Return [X, Y] of the center of cell containing provided text 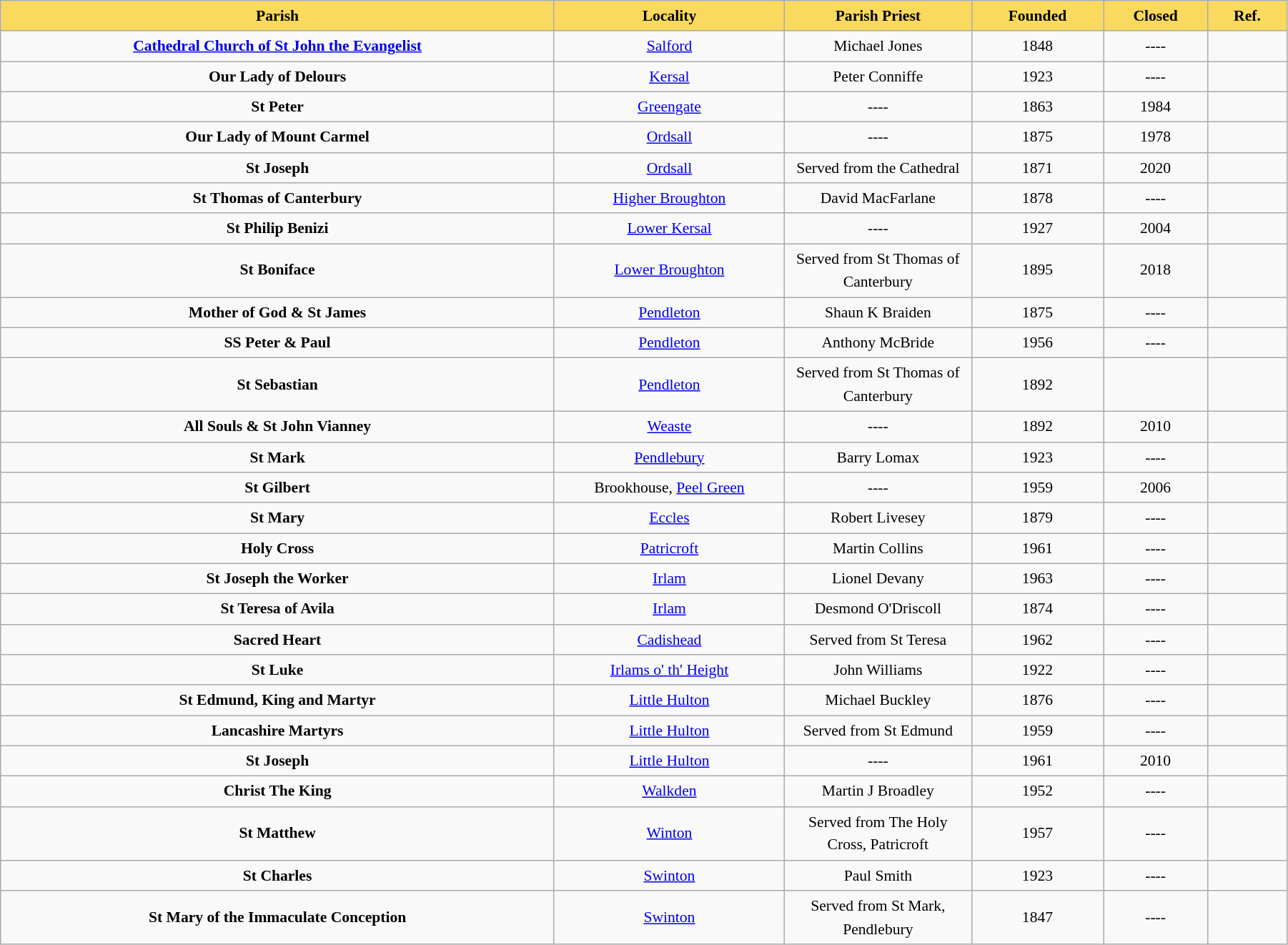
St Edmund, King and Martyr [277, 701]
1879 [1037, 519]
Our Lady of Mount Carmel [277, 137]
1922 [1037, 671]
Michael Buckley [878, 701]
1871 [1037, 169]
1984 [1156, 107]
Mother of God & St James [277, 313]
Closed [1156, 16]
Brookhouse, Peel Green [669, 488]
Martin J Broadley [878, 792]
Founded [1037, 16]
1956 [1037, 343]
1895 [1037, 270]
1863 [1037, 107]
St Gilbert [277, 488]
St Thomas of Canterbury [277, 199]
Parish [277, 16]
Kersal [669, 77]
Winton [669, 833]
Salford [669, 47]
St Teresa of Avila [277, 609]
St Peter [277, 107]
Lionel Devany [878, 579]
Served from St Mark, Pendlebury [878, 918]
St Sebastian [277, 385]
Greengate [669, 107]
Holy Cross [277, 549]
Eccles [669, 519]
Paul Smith [878, 876]
Lancashire Martyrs [277, 731]
Irlams o' th' Height [669, 671]
St Luke [277, 671]
St Matthew [277, 833]
2004 [1156, 229]
Walkden [669, 792]
Lower Broughton [669, 270]
Peter Conniffe [878, 77]
Served from St Edmund [878, 731]
Shaun K Braiden [878, 313]
Desmond O'Driscoll [878, 609]
1848 [1037, 47]
Sacred Heart [277, 640]
Martin Collins [878, 549]
Our Lady of Delours [277, 77]
Anthony McBride [878, 343]
St Mary [277, 519]
1978 [1156, 137]
Higher Broughton [669, 199]
Cadishead [669, 640]
1952 [1037, 792]
Cathedral Church of St John the Evangelist [277, 47]
Locality [669, 16]
All Souls & St John Vianney [277, 427]
St Joseph the Worker [277, 579]
1874 [1037, 609]
Pendlebury [669, 457]
2006 [1156, 488]
1876 [1037, 701]
1957 [1037, 833]
St Boniface [277, 270]
Ref. [1247, 16]
SS Peter & Paul [277, 343]
Barry Lomax [878, 457]
1962 [1037, 640]
Served from The Holy Cross, Patricroft [878, 833]
1847 [1037, 918]
St Charles [277, 876]
St Mary of the Immaculate Conception [277, 918]
Robert Livesey [878, 519]
1963 [1037, 579]
2018 [1156, 270]
David MacFarlane [878, 199]
Michael Jones [878, 47]
Served from the Cathedral [878, 169]
1927 [1037, 229]
Patricroft [669, 549]
Weaste [669, 427]
2020 [1156, 169]
St Philip Benizi [277, 229]
John Williams [878, 671]
1878 [1037, 199]
St Mark [277, 457]
Lower Kersal [669, 229]
Christ The King [277, 792]
Served from St Teresa [878, 640]
Parish Priest [878, 16]
